Scan for the cell matching the given text and deliver its [x, y] coordinate at center. 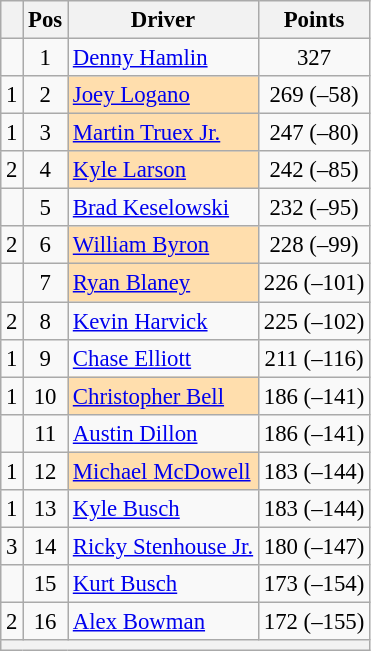
Kevin Harvick [164, 321]
6 [46, 245]
William Byron [164, 245]
Brad Keselowski [164, 208]
Christopher Bell [164, 396]
172 (–155) [314, 621]
7 [46, 283]
Kyle Larson [164, 170]
228 (–99) [314, 245]
9 [46, 358]
13 [46, 509]
Kyle Busch [164, 509]
4 [46, 170]
Austin Dillon [164, 433]
242 (–85) [314, 170]
Martin Truex Jr. [164, 133]
Points [314, 20]
Denny Hamlin [164, 58]
8 [46, 321]
16 [46, 621]
Driver [164, 20]
226 (–101) [314, 283]
10 [46, 396]
12 [46, 471]
11 [46, 433]
Ricky Stenhouse Jr. [164, 546]
5 [46, 208]
Ryan Blaney [164, 283]
180 (–147) [314, 546]
15 [46, 584]
173 (–154) [314, 584]
14 [46, 546]
247 (–80) [314, 133]
269 (–58) [314, 95]
Joey Logano [164, 95]
Chase Elliott [164, 358]
Pos [46, 20]
327 [314, 58]
232 (–95) [314, 208]
Alex Bowman [164, 621]
Michael McDowell [164, 471]
225 (–102) [314, 321]
Kurt Busch [164, 584]
211 (–116) [314, 358]
